Capture the cell that displays the provided text and extract its (X, Y) central coordinate. 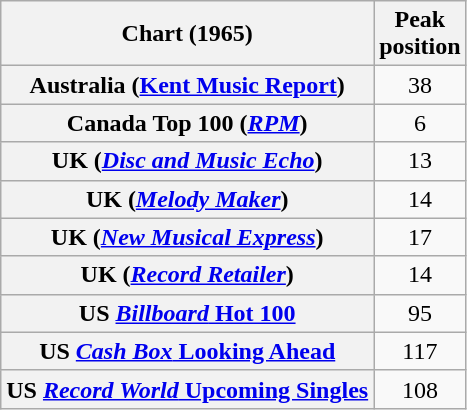
Australia (Kent Music Report) (188, 85)
UK (Record Retailer) (188, 275)
UK (New Musical Express) (188, 237)
US Cash Box Looking Ahead (188, 351)
US Record World Upcoming Singles (188, 389)
Canada Top 100 (RPM) (188, 123)
Chart (1965) (188, 34)
117 (420, 351)
95 (420, 313)
US Billboard Hot 100 (188, 313)
13 (420, 161)
6 (420, 123)
17 (420, 237)
38 (420, 85)
108 (420, 389)
Peakposition (420, 34)
UK (Melody Maker) (188, 199)
UK (Disc and Music Echo) (188, 161)
